Pinpoint the cell where the given text exists, returning its [x, y] midpoint coordinate. 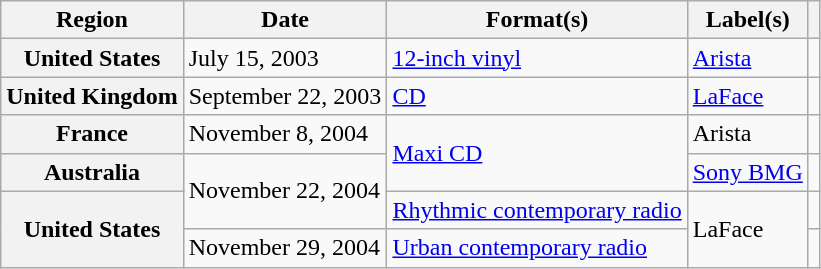
United Kingdom [92, 96]
Australia [92, 172]
12-inch vinyl [537, 58]
Urban contemporary radio [537, 248]
Sony BMG [748, 172]
September 22, 2003 [285, 96]
November 22, 2004 [285, 191]
November 8, 2004 [285, 134]
Format(s) [537, 20]
Rhythmic contemporary radio [537, 210]
Region [92, 20]
July 15, 2003 [285, 58]
Maxi CD [537, 153]
CD [537, 96]
November 29, 2004 [285, 248]
France [92, 134]
Date [285, 20]
Label(s) [748, 20]
